Output the [x, y] coordinate of the center of the cell containing the given text.  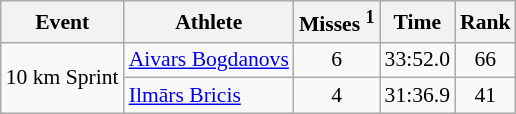
Misses 1 [337, 22]
10 km Sprint [62, 78]
Event [62, 22]
Time [418, 22]
41 [486, 96]
Rank [486, 22]
Ilmārs Bricis [209, 96]
6 [337, 60]
Athlete [209, 22]
33:52.0 [418, 60]
31:36.9 [418, 96]
4 [337, 96]
Aivars Bogdanovs [209, 60]
66 [486, 60]
